Capture the cell that displays the provided text and extract its [x, y] central coordinate. 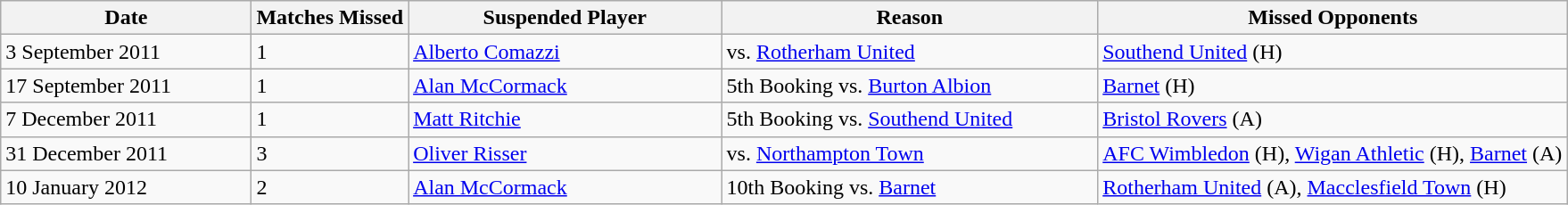
Matt Ritchie [565, 119]
31 December 2011 [127, 153]
3 September 2011 [127, 52]
Rotherham United (A), Macclesfield Town (H) [1333, 187]
Barnet (H) [1333, 86]
Bristol Rovers (A) [1333, 119]
3 [330, 153]
Date [127, 18]
AFC Wimbledon (H), Wigan Athletic (H), Barnet (A) [1333, 153]
vs. Rotherham United [910, 52]
10th Booking vs. Barnet [910, 187]
2 [330, 187]
10 January 2012 [127, 187]
Reason [910, 18]
5th Booking vs. Burton Albion [910, 86]
Matches Missed [330, 18]
5th Booking vs. Southend United [910, 119]
Missed Opponents [1333, 18]
Suspended Player [565, 18]
7 December 2011 [127, 119]
Oliver Risser [565, 153]
17 September 2011 [127, 86]
vs. Northampton Town [910, 153]
Southend United (H) [1333, 52]
Alberto Comazzi [565, 52]
